Extract the (X, Y) coordinate from the center of the cell holding the provided text.  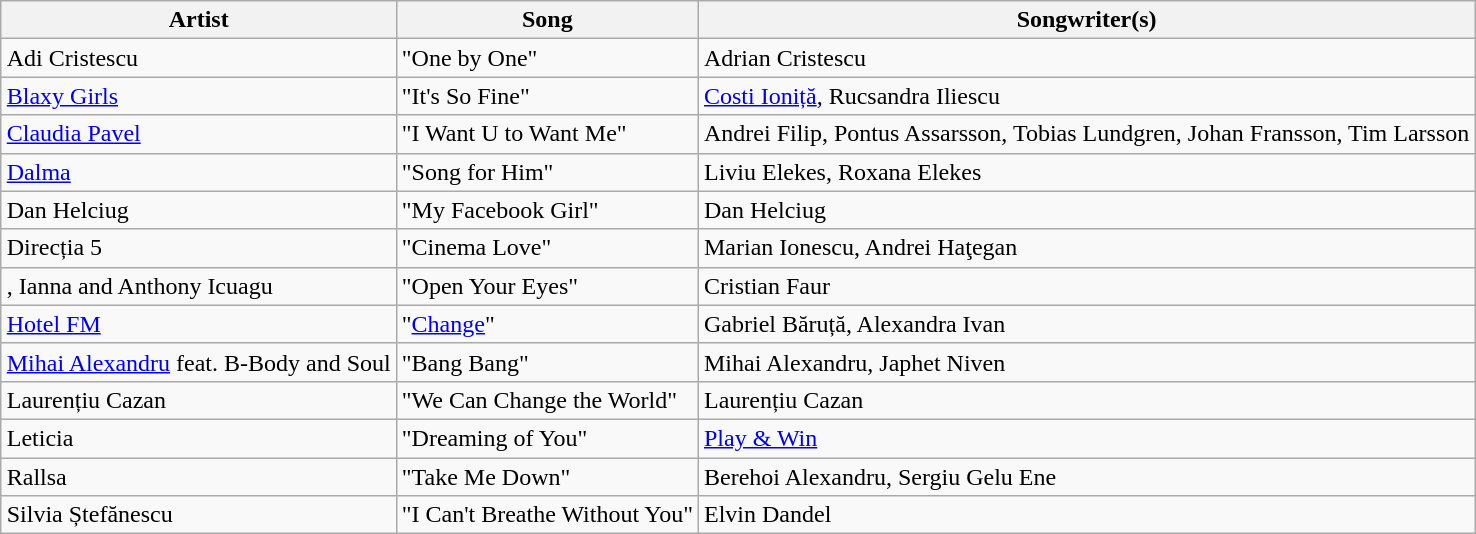
Silvia Ștefănescu (198, 515)
"One by One" (547, 58)
"It's So Fine" (547, 96)
Adi Cristescu (198, 58)
"Song for Him" (547, 172)
Gabriel Băruță, Alexandra Ivan (1086, 324)
Adrian Cristescu (1086, 58)
Direcția 5 (198, 248)
Play & Win (1086, 438)
Liviu Elekes, Roxana Elekes (1086, 172)
Mihai Alexandru feat. B-Body and Soul (198, 362)
Elvin Dandel (1086, 515)
"Bang Bang" (547, 362)
Artist (198, 20)
Berehoi Alexandru, Sergiu Gelu Ene (1086, 477)
Andrei Filip, Pontus Assarsson, Tobias Lundgren, Johan Fransson, Tim Larsson (1086, 134)
"I Can't Breathe Without You" (547, 515)
"Cinema Love" (547, 248)
"I Want U to Want Me" (547, 134)
"My Facebook Girl" (547, 210)
, Ianna and Anthony Icuagu (198, 286)
Songwriter(s) (1086, 20)
Mihai Alexandru, Japhet Niven (1086, 362)
Song (547, 20)
"We Can Change the World" (547, 400)
Leticia (198, 438)
"Change" (547, 324)
Blaxy Girls (198, 96)
"Take Me Down" (547, 477)
Costi Ioniță, Rucsandra Iliescu (1086, 96)
Marian Ionescu, Andrei Haţegan (1086, 248)
Rallsa (198, 477)
Cristian Faur (1086, 286)
"Open Your Eyes" (547, 286)
Hotel FM (198, 324)
Dalma (198, 172)
Claudia Pavel (198, 134)
"Dreaming of You" (547, 438)
